Extract the (X, Y) coordinate from the center of the cell holding the provided text.  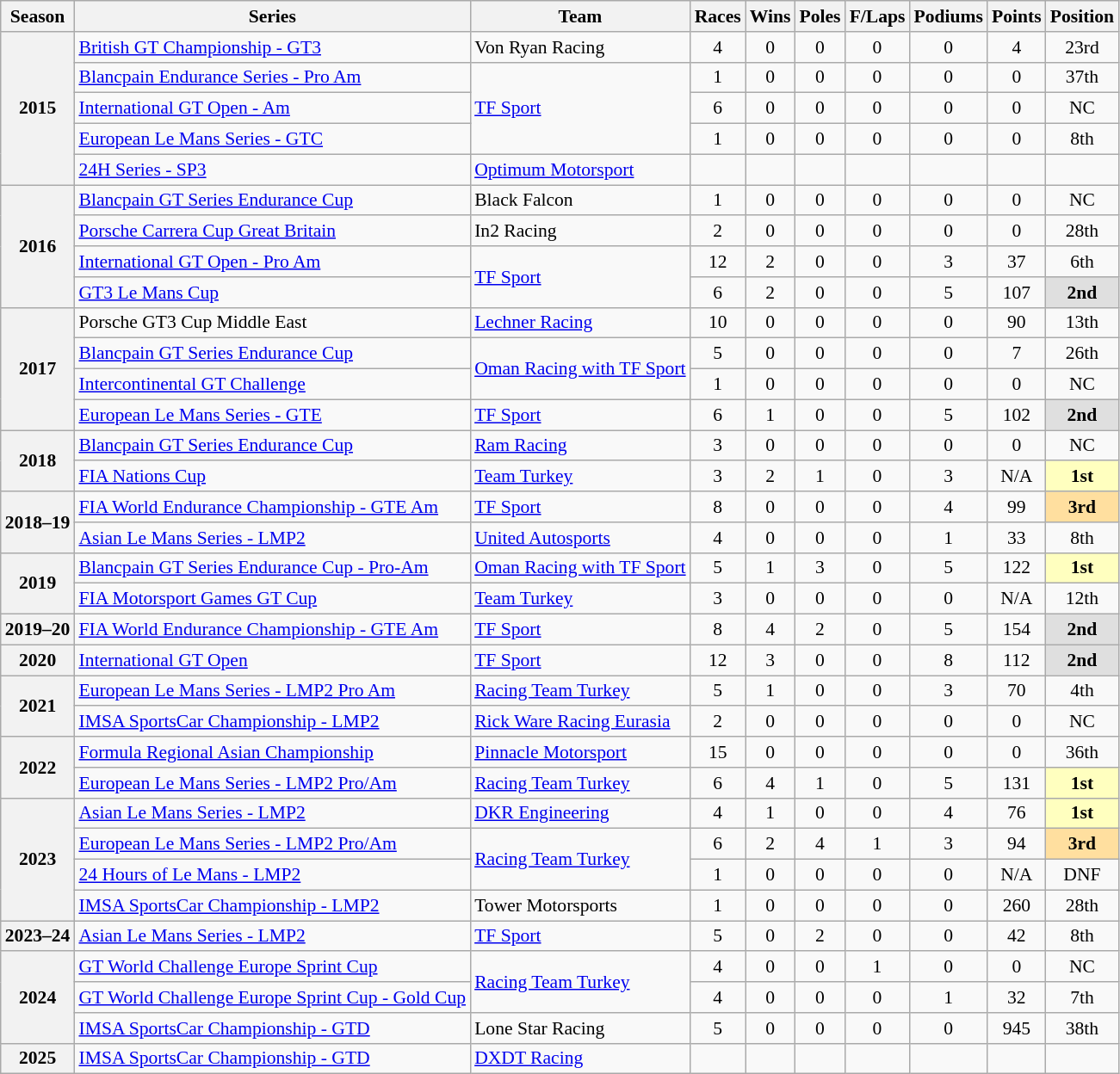
Podiums (949, 16)
Von Ryan Racing (580, 47)
23rd (1082, 47)
2023–24 (38, 936)
2015 (38, 108)
2021 (38, 706)
7 (1017, 354)
European Le Mans Series - GTC (272, 139)
GT World Challenge Europe Sprint Cup - Gold Cup (272, 997)
154 (1017, 630)
2018 (38, 461)
Porsche GT3 Cup Middle East (272, 323)
Team (580, 16)
DKR Engineering (580, 813)
DXDT Racing (580, 1059)
2016 (38, 246)
2025 (38, 1059)
Position (1082, 16)
Lone Star Racing (580, 1028)
FIA Motorsport Games GT Cup (272, 599)
FIA Nations Cup (272, 477)
Intercontinental GT Challenge (272, 385)
13th (1082, 323)
Wins (770, 16)
6th (1082, 262)
Season (38, 16)
In2 Racing (580, 231)
European Le Mans Series - GTE (272, 415)
38th (1082, 1028)
32 (1017, 997)
Blancpain GT Series Endurance Cup - Pro-Am (272, 568)
Formula Regional Asian Championship (272, 752)
Ram Racing (580, 446)
36th (1082, 752)
42 (1017, 936)
Series (272, 16)
Pinnacle Motorsport (580, 752)
Black Falcon (580, 201)
European Le Mans Series - LMP2 Pro Am (272, 691)
99 (1017, 507)
Tower Motorsports (580, 905)
90 (1017, 323)
United Autosports (580, 538)
British GT Championship - GT3 (272, 47)
12th (1082, 599)
945 (1017, 1028)
2020 (38, 660)
37th (1082, 77)
Races (718, 16)
10 (718, 323)
Porsche Carrera Cup Great Britain (272, 231)
94 (1017, 844)
Poles (820, 16)
International GT Open - Am (272, 108)
DNF (1082, 875)
GT3 Le Mans Cup (272, 293)
International GT Open - Pro Am (272, 262)
70 (1017, 691)
107 (1017, 293)
Optimum Motorsport (580, 170)
122 (1017, 568)
GT World Challenge Europe Sprint Cup (272, 967)
131 (1017, 783)
33 (1017, 538)
2024 (38, 998)
2018–19 (38, 522)
Rick Ware Racing Eurasia (580, 722)
112 (1017, 660)
102 (1017, 415)
15 (718, 752)
4th (1082, 691)
2023 (38, 859)
24H Series - SP3 (272, 170)
International GT Open (272, 660)
Lechner Racing (580, 323)
2017 (38, 368)
37 (1017, 262)
2022 (38, 768)
76 (1017, 813)
2019–20 (38, 630)
24 Hours of Le Mans - LMP2 (272, 875)
F/Laps (878, 16)
Points (1017, 16)
260 (1017, 905)
Blancpain Endurance Series - Pro Am (272, 77)
2019 (38, 583)
26th (1082, 354)
7th (1082, 997)
